Pinpoint the cell where the given text exists, returning its [x, y] midpoint coordinate. 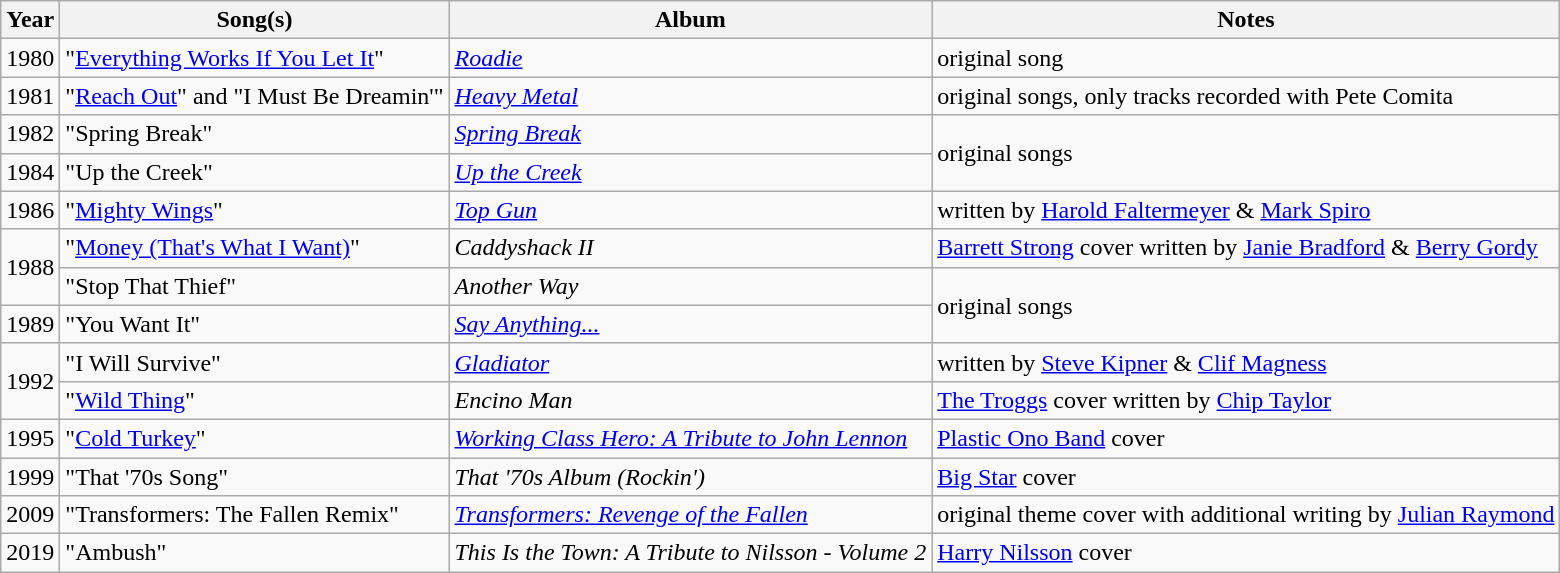
Caddyshack II [690, 248]
1981 [30, 96]
"Reach Out" and "I Must Be Dreamin'" [254, 96]
"Everything Works If You Let It" [254, 58]
"You Want It" [254, 324]
"Transformers: The Fallen Remix" [254, 515]
Year [30, 20]
"Stop That Thief" [254, 286]
"Mighty Wings" [254, 210]
1995 [30, 438]
Heavy Metal [690, 96]
original songs, only tracks recorded with Pete Comita [1246, 96]
1989 [30, 324]
1982 [30, 134]
"Ambush" [254, 553]
2009 [30, 515]
That '70s Album (Rockin') [690, 477]
The Troggs cover written by Chip Taylor [1246, 400]
original song [1246, 58]
"Spring Break" [254, 134]
Big Star cover [1246, 477]
Roadie [690, 58]
Working Class Hero: A Tribute to John Lennon [690, 438]
1992 [30, 381]
1980 [30, 58]
"Wild Thing" [254, 400]
Another Way [690, 286]
written by Harold Faltermeyer & Mark Spiro [1246, 210]
1984 [30, 172]
"Up the Creek" [254, 172]
original theme cover with additional writing by Julian Raymond [1246, 515]
"That '70s Song" [254, 477]
Transformers: Revenge of the Fallen [690, 515]
Spring Break [690, 134]
Notes [1246, 20]
1988 [30, 267]
written by Steve Kipner & Clif Magness [1246, 362]
"Cold Turkey" [254, 438]
Encino Man [690, 400]
Up the Creek [690, 172]
Gladiator [690, 362]
Song(s) [254, 20]
This Is the Town: A Tribute to Nilsson - Volume 2 [690, 553]
2019 [30, 553]
"I Will Survive" [254, 362]
Harry Nilsson cover [1246, 553]
1986 [30, 210]
Barrett Strong cover written by Janie Bradford & Berry Gordy [1246, 248]
Album [690, 20]
"Money (That's What I Want)" [254, 248]
Plastic Ono Band cover [1246, 438]
1999 [30, 477]
Say Anything... [690, 324]
Top Gun [690, 210]
